For the text-containing cell, return its midpoint in (x, y) coordinate format. 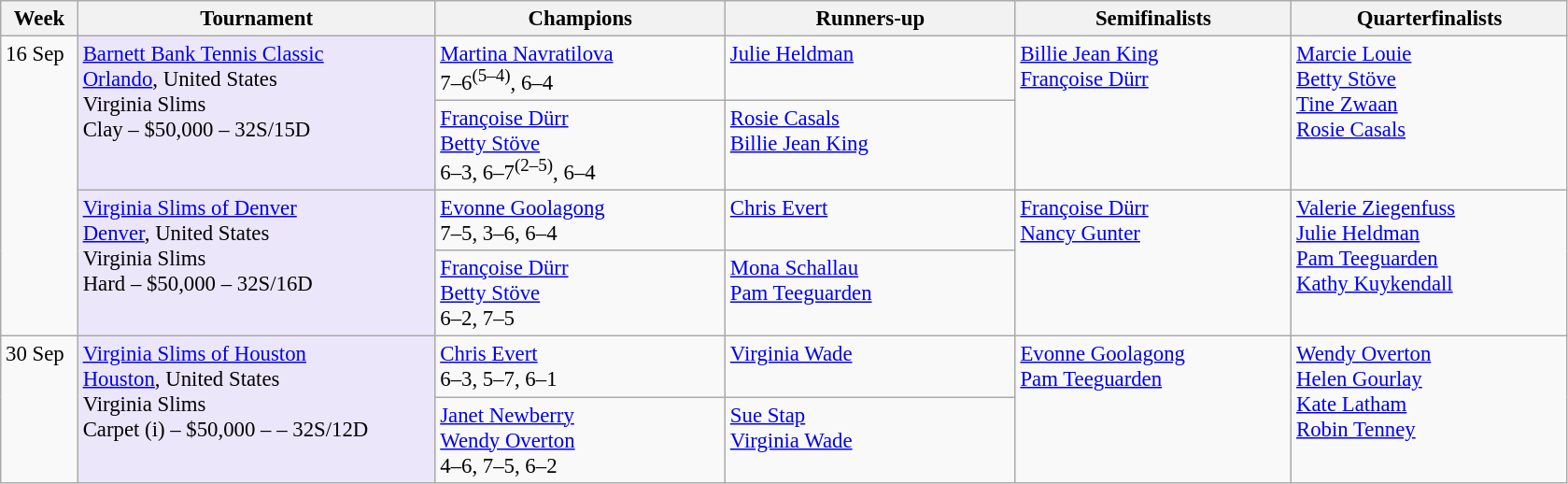
Françoise Dürr Betty Stöve6–3, 6–7(2–5), 6–4 (581, 146)
30 Sep (39, 409)
Evonne Goolagong 7–5, 3–6, 6–4 (581, 221)
Virginia Slims of Denver Denver, United StatesVirginia SlimsHard – $50,000 – 32S/16D (256, 263)
Billie Jean King Françoise Dürr (1153, 114)
Marcie Louie Betty Stöve Tine Zwaan Rosie Casals (1430, 114)
16 Sep (39, 187)
Virginia Slims of Houston Houston, United StatesVirginia SlimsCarpet (i) – $50,000 – – 32S/12D (256, 409)
Mona Schallau Pam Teeguarden (870, 293)
Sue Stap Virginia Wade (870, 440)
Chris Evert 6–3, 5–7, 6–1 (581, 366)
Janet Newberry Wendy Overton4–6, 7–5, 6–2 (581, 440)
Virginia Wade (870, 366)
Julie Heldman (870, 69)
Rosie Casals Billie Jean King (870, 146)
Barnett Bank Tennis Classic Orlando, United StatesVirginia SlimsClay – $50,000 – 32S/15D (256, 114)
Valerie Ziegenfuss Julie Heldman Pam Teeguarden Kathy Kuykendall (1430, 263)
Françoise Dürr Nancy Gunter (1153, 263)
Wendy Overton Helen Gourlay Kate Latham Robin Tenney (1430, 409)
Evonne Goolagong Pam Teeguarden (1153, 409)
Françoise Dürr Betty Stöve6–2, 7–5 (581, 293)
Chris Evert (870, 221)
Runners-up (870, 19)
Quarterfinalists (1430, 19)
Semifinalists (1153, 19)
Tournament (256, 19)
Martina Navratilova 7–6(5–4), 6–4 (581, 69)
Week (39, 19)
Champions (581, 19)
